Capture the cell that displays the provided text and extract its (x, y) central coordinate. 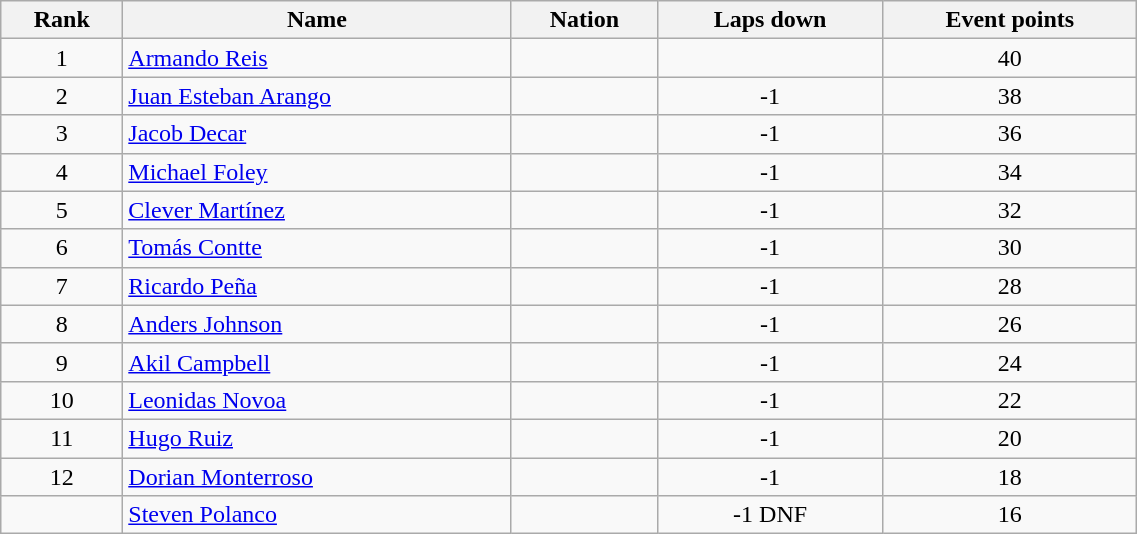
Laps down (770, 20)
28 (1010, 286)
-1 DNF (770, 515)
Rank (62, 20)
Juan Esteban Arango (318, 96)
4 (62, 172)
Armando Reis (318, 58)
Anders Johnson (318, 324)
22 (1010, 400)
10 (62, 400)
Tomás Contte (318, 248)
16 (1010, 515)
5 (62, 210)
Leonidas Novoa (318, 400)
Clever Martínez (318, 210)
Michael Foley (318, 172)
30 (1010, 248)
Akil Campbell (318, 362)
8 (62, 324)
11 (62, 438)
12 (62, 477)
40 (1010, 58)
24 (1010, 362)
Dorian Monterroso (318, 477)
Hugo Ruiz (318, 438)
18 (1010, 477)
26 (1010, 324)
1 (62, 58)
Jacob Decar (318, 134)
38 (1010, 96)
2 (62, 96)
Nation (584, 20)
Name (318, 20)
34 (1010, 172)
3 (62, 134)
Steven Polanco (318, 515)
Event points (1010, 20)
20 (1010, 438)
36 (1010, 134)
Ricardo Peña (318, 286)
6 (62, 248)
9 (62, 362)
32 (1010, 210)
7 (62, 286)
